From the cell containing the given text, extract its center point as (X, Y) coordinate. 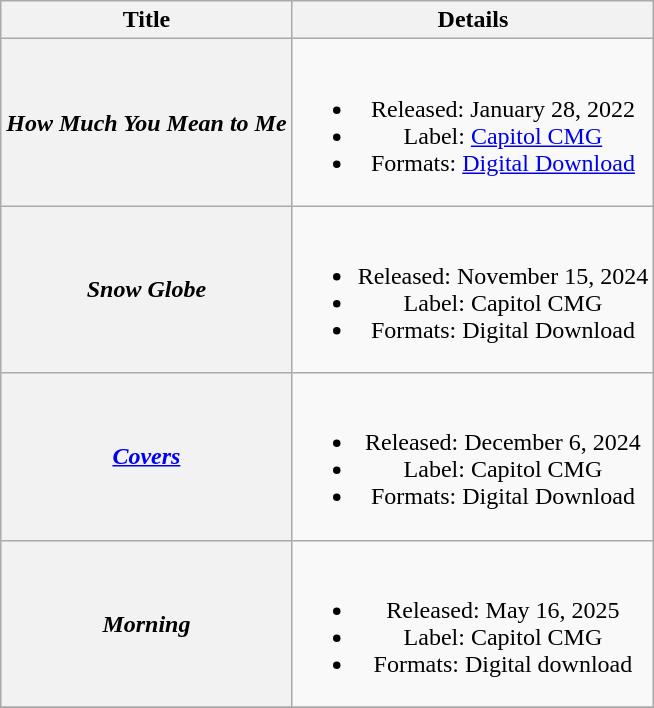
How Much You Mean to Me (146, 122)
Snow Globe (146, 290)
Title (146, 20)
Released: January 28, 2022Label: Capitol CMGFormats: Digital Download (473, 122)
Details (473, 20)
Released: May 16, 2025Label: Capitol CMGFormats: Digital download (473, 624)
Released: December 6, 2024Label: Capitol CMGFormats: Digital Download (473, 456)
Released: November 15, 2024Label: Capitol CMGFormats: Digital Download (473, 290)
Covers (146, 456)
Morning (146, 624)
